Provide the (x, y) coordinate of the cell's center where the given text is located.  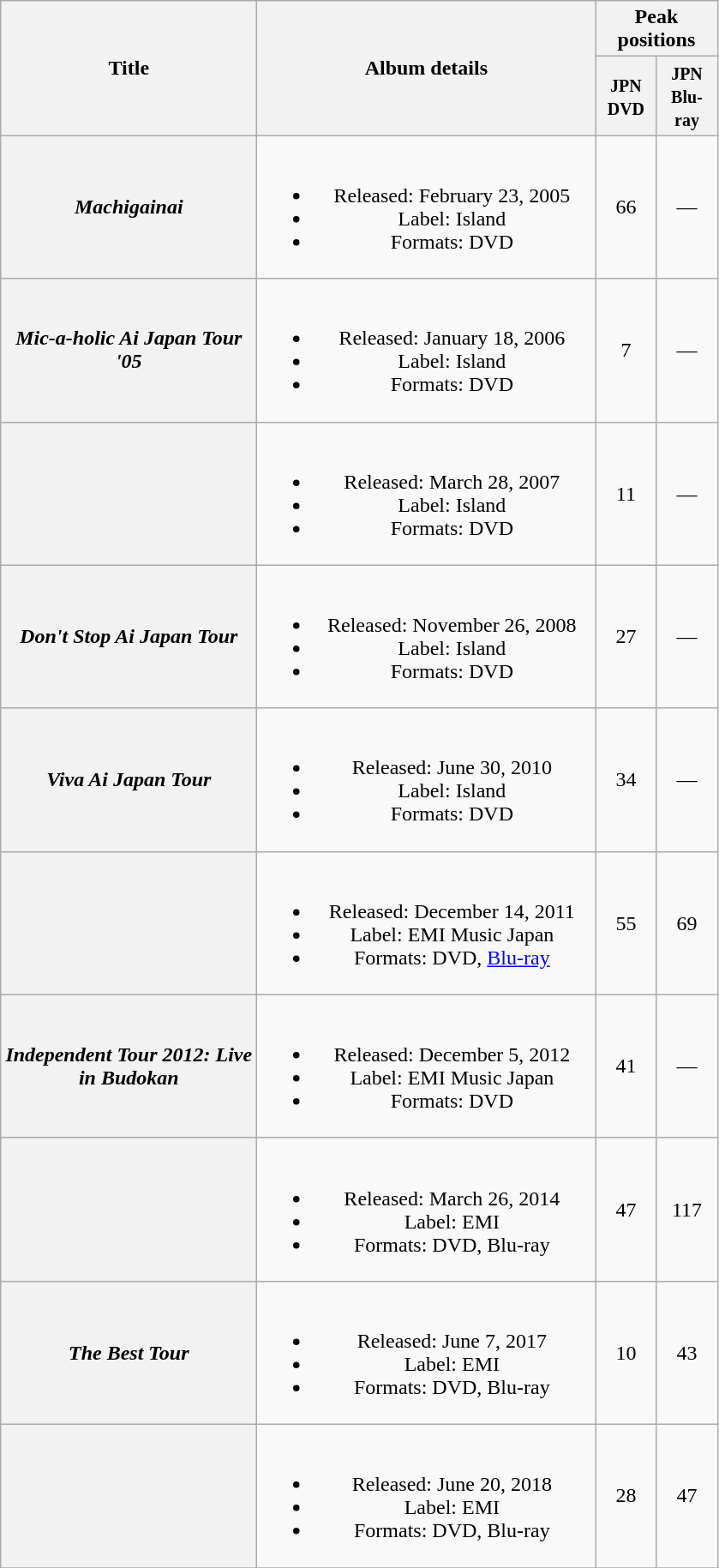
The Best Tour (129, 1353)
JPN Blu-ray (687, 96)
Released: December 5, 2012 Label: EMI Music JapanFormats: DVD (427, 1066)
11 (626, 494)
Released: June 30, 2010 Label: IslandFormats: DVD (427, 780)
41 (626, 1066)
27 (626, 636)
Released: March 28, 2007 Label: IslandFormats: DVD (427, 494)
Album details (427, 69)
Peak positions (656, 29)
43 (687, 1353)
117 (687, 1209)
Released: March 26, 2014 Label: EMIFormats: DVD, Blu-ray (427, 1209)
Title (129, 69)
Released: February 23, 2005 Label: IslandFormats: DVD (427, 207)
10 (626, 1353)
Released: December 14, 2011 Label: EMI Music JapanFormats: DVD, Blu-ray (427, 922)
Machigainai (129, 207)
Released: June 20, 2018 Label: EMIFormats: DVD, Blu-ray (427, 1495)
28 (626, 1495)
JPN DVD (626, 96)
Independent Tour 2012: Live in Budokan (129, 1066)
7 (626, 350)
Don't Stop Ai Japan Tour (129, 636)
Released: November 26, 2008 Label: IslandFormats: DVD (427, 636)
Released: January 18, 2006 Label: IslandFormats: DVD (427, 350)
Viva Ai Japan Tour (129, 780)
Released: June 7, 2017 Label: EMIFormats: DVD, Blu-ray (427, 1353)
66 (626, 207)
Mic-a-holic Ai Japan Tour '05 (129, 350)
34 (626, 780)
69 (687, 922)
55 (626, 922)
